Return the (x, y) coordinate for the center point of the cell that contains the specified text.  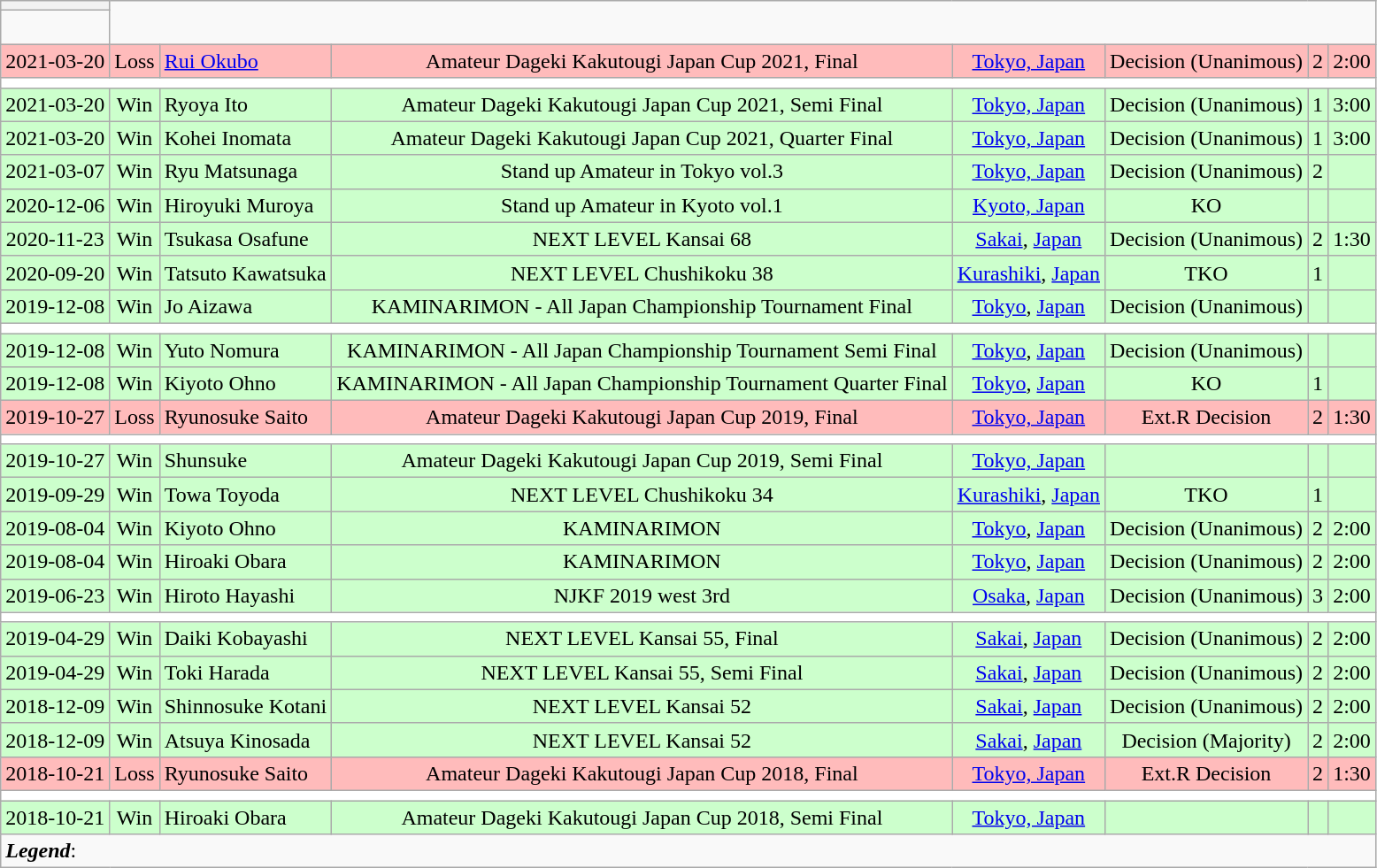
Stand up Amateur in Kyoto vol.1 (642, 205)
Amateur Dageki Kakutougi Japan Cup 2021, Semi Final (642, 104)
Daiki Kobayashi (245, 639)
Tsukasa Osafune (245, 239)
Rui Okubo (245, 61)
KAMINARIMON - All Japan Championship Tournament Semi Final (642, 350)
Hiroyuki Muroya (245, 205)
KAMINARIMON - All Japan Championship Tournament Quarter Final (642, 384)
Amateur Dageki Kakutougi Japan Cup 2018, Final (642, 773)
Ryoya Ito (245, 104)
2021-03-07 (55, 172)
Stand up Amateur in Tokyo vol.3 (642, 172)
Amateur Dageki Kakutougi Japan Cup 2021, Quarter Final (642, 138)
Decision (Majority) (1207, 740)
NJKF 2019 west 3rd (642, 595)
3 (1319, 595)
Jo Aizawa (245, 306)
NEXT LEVEL Kansai 55, Semi Final (642, 672)
Osaka, Japan (1028, 595)
Amateur Dageki Kakutougi Japan Cup 2021, Final (642, 61)
Legend: (688, 851)
Amateur Dageki Kakutougi Japan Cup 2019, Semi Final (642, 461)
NEXT LEVEL Kansai 55, Final (642, 639)
Hiroto Hayashi (245, 595)
KAMINARIMON - All Japan Championship Tournament Final (642, 306)
2019-06-23 (55, 595)
Yuto Nomura (245, 350)
Ryu Matsunaga (245, 172)
Tatsuto Kawatsuka (245, 273)
2020-09-20 (55, 273)
NEXT LEVEL Kansai 68 (642, 239)
Atsuya Kinosada (245, 740)
2020-11-23 (55, 239)
Amateur Dageki Kakutougi Japan Cup 2019, Final (642, 418)
NEXT LEVEL Chushikoku 38 (642, 273)
2019-09-29 (55, 495)
Kyoto, Japan (1028, 205)
NEXT LEVEL Chushikoku 34 (642, 495)
Kohei Inomata (245, 138)
Shunsuke (245, 461)
Towa Toyoda (245, 495)
Toki Harada (245, 672)
Shinnosuke Kotani (245, 706)
Amateur Dageki Kakutougi Japan Cup 2018, Semi Final (642, 817)
2020-12-06 (55, 205)
